Detect which cell encompasses the target text, then output its [x, y] center coordinate. 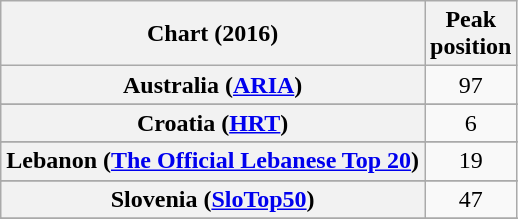
Chart (2016) [213, 34]
Peak position [471, 34]
47 [471, 199]
Australia (ARIA) [213, 85]
Slovenia (SloTop50) [213, 199]
6 [471, 123]
97 [471, 85]
19 [471, 161]
Lebanon (The Official Lebanese Top 20) [213, 161]
Croatia (HRT) [213, 123]
